Return the [x, y] coordinate for the center point of the cell that contains the specified text.  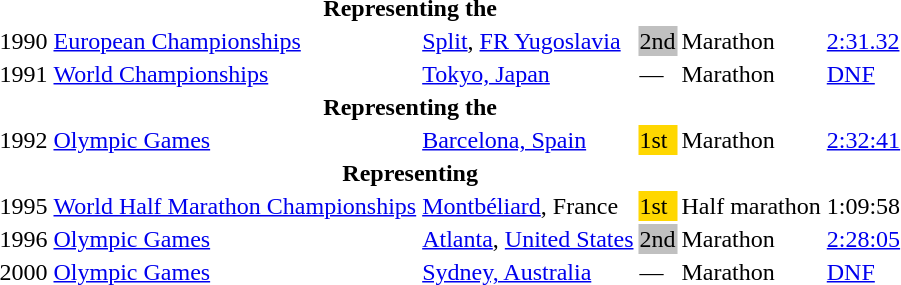
Tokyo, Japan [528, 74]
Montbéliard, France [528, 206]
2:32:41 [863, 140]
— [658, 74]
European Championships [235, 41]
DNF [863, 74]
World Championships [235, 74]
Half marathon [751, 206]
Split, FR Yugoslavia [528, 41]
1:09:58 [863, 206]
2:28:05 [863, 239]
2:31.32 [863, 41]
World Half Marathon Championships [235, 206]
Atlanta, United States [528, 239]
Barcelona, Spain [528, 140]
